Extract the (x, y) coordinate from the center of the cell holding the provided text.  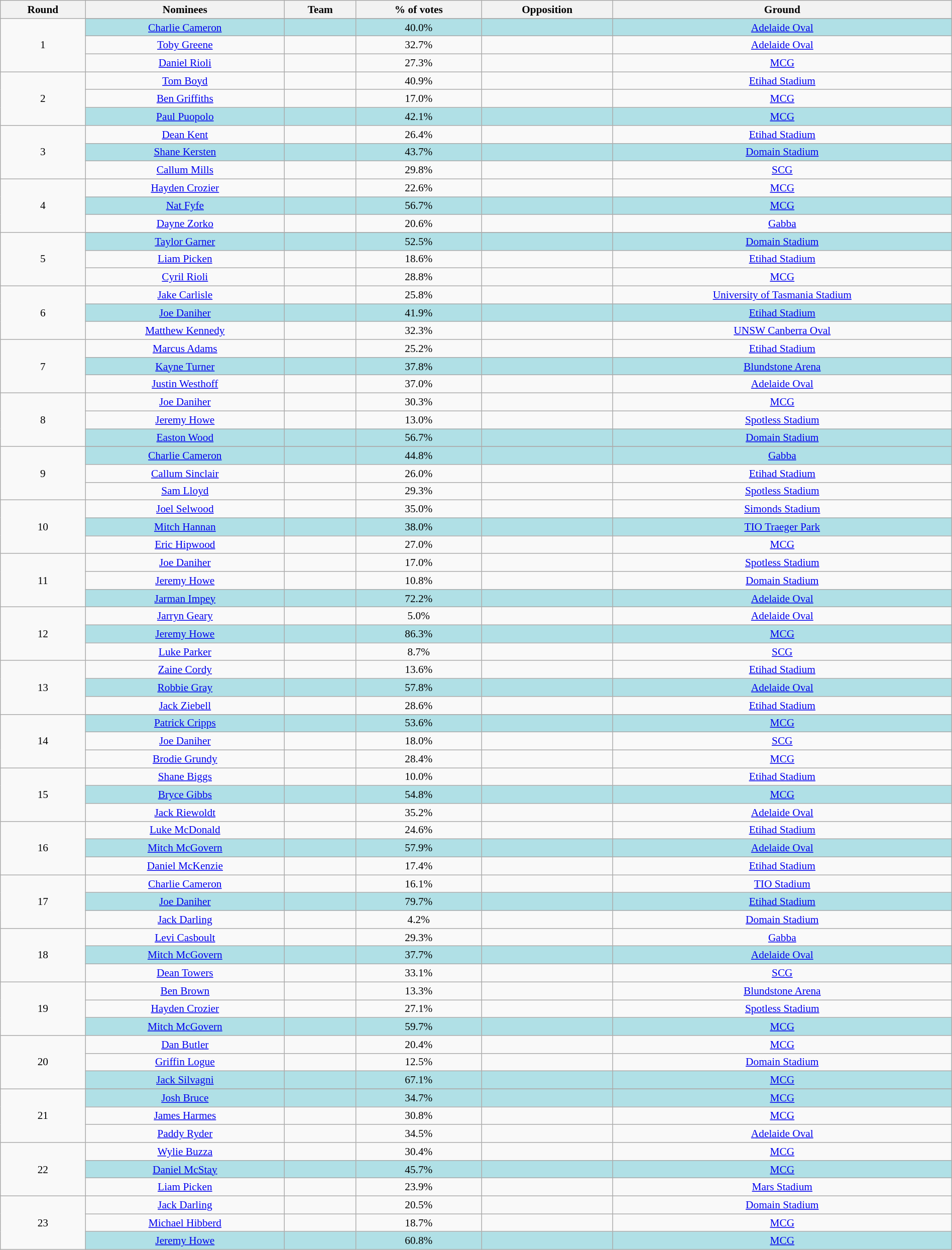
22 (43, 1169)
Nat Fyfe (185, 206)
% of votes (419, 10)
Team (320, 10)
27.1% (419, 1009)
Jarryn Geary (185, 616)
9 (43, 473)
45.7% (419, 1170)
Round (43, 10)
18 (43, 955)
27.0% (419, 545)
11 (43, 581)
25.8% (419, 295)
53.6% (419, 723)
25.2% (419, 349)
Josh Bruce (185, 1098)
Paddy Ryder (185, 1133)
Daniel McKenzie (185, 866)
22.6% (419, 188)
Taylor Garner (185, 242)
Callum Sinclair (185, 474)
24.6% (419, 830)
Ground (782, 10)
Opposition (547, 10)
21 (43, 1116)
23.9% (419, 1187)
Dan Butler (185, 1045)
15 (43, 794)
13.0% (419, 420)
27.3% (419, 63)
16.1% (419, 884)
79.7% (419, 902)
32.3% (419, 331)
Wylie Buzza (185, 1152)
10.0% (419, 777)
37.0% (419, 384)
57.8% (419, 688)
Paul Puopolo (185, 117)
Dayne Zorko (185, 223)
28.6% (419, 706)
40.0% (419, 28)
29.8% (419, 170)
20.4% (419, 1045)
Marcus Adams (185, 349)
Levi Casboult (185, 938)
Toby Greene (185, 45)
38.0% (419, 527)
10 (43, 527)
TIO Stadium (782, 884)
8.7% (419, 652)
Easton Wood (185, 438)
5.0% (419, 616)
35.0% (419, 509)
8 (43, 420)
Jake Carlisle (185, 295)
18.6% (419, 259)
Matthew Kennedy (185, 331)
35.2% (419, 813)
Michael Hibberd (185, 1223)
Joel Selwood (185, 509)
44.8% (419, 456)
Patrick Cripps (185, 723)
Jarman Impey (185, 599)
26.0% (419, 474)
20 (43, 1063)
60.8% (419, 1241)
Simonds Stadium (782, 509)
23 (43, 1223)
4 (43, 206)
19 (43, 1008)
37.8% (419, 367)
57.9% (419, 848)
12 (43, 634)
Jack Silvagni (185, 1080)
Griffin Logue (185, 1062)
UNSW Canberra Oval (782, 331)
67.1% (419, 1080)
28.4% (419, 759)
Robbie Gray (185, 688)
42.1% (419, 117)
Cyril Rioli (185, 277)
41.9% (419, 313)
Sam Lloyd (185, 491)
59.7% (419, 1027)
6 (43, 312)
12.5% (419, 1062)
40.9% (419, 81)
17 (43, 902)
30.4% (419, 1152)
Kayne Turner (185, 367)
14 (43, 741)
Callum Mills (185, 170)
Jack Riewoldt (185, 813)
Daniel Rioli (185, 63)
Zaine Cordy (185, 670)
1 (43, 45)
Shane Kersten (185, 152)
72.2% (419, 599)
16 (43, 848)
10.8% (419, 581)
52.5% (419, 242)
TIO Traeger Park (782, 527)
Luke Parker (185, 652)
2 (43, 98)
3 (43, 153)
Dean Kent (185, 135)
James Harmes (185, 1116)
86.3% (419, 634)
Ben Brown (185, 991)
33.1% (419, 973)
Nominees (185, 10)
Justin Westhoff (185, 384)
43.7% (419, 152)
17.4% (419, 866)
18.0% (419, 741)
32.7% (419, 45)
34.5% (419, 1133)
Mitch Hannan (185, 527)
Luke McDonald (185, 830)
37.7% (419, 955)
13.3% (419, 991)
7 (43, 367)
26.4% (419, 135)
13 (43, 688)
Mars Stadium (782, 1187)
University of Tasmania Stadium (782, 295)
Eric Hipwood (185, 545)
Ben Griffiths (185, 99)
Jack Ziebell (185, 706)
4.2% (419, 920)
5 (43, 259)
18.7% (419, 1223)
28.8% (419, 277)
Tom Boyd (185, 81)
20.5% (419, 1205)
Dean Towers (185, 973)
13.6% (419, 670)
Brodie Grundy (185, 759)
34.7% (419, 1098)
54.8% (419, 794)
30.3% (419, 402)
Bryce Gibbs (185, 794)
Shane Biggs (185, 777)
20.6% (419, 223)
Daniel McStay (185, 1170)
30.8% (419, 1116)
